Search for the cell housing the specified text and yield its (x, y) center coordinate. 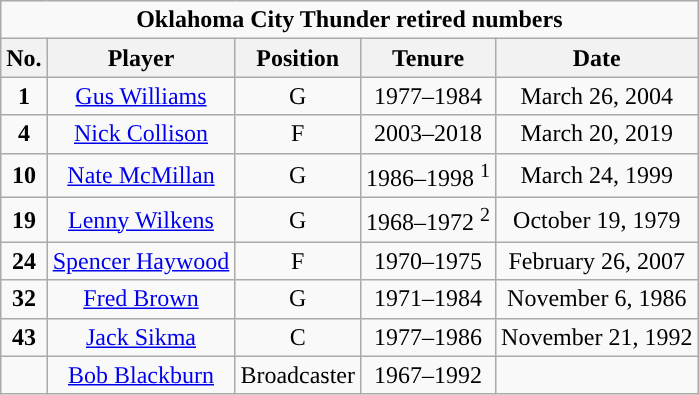
Oklahoma City Thunder retired numbers (350, 20)
24 (24, 261)
November 6, 1986 (597, 299)
March 20, 2019 (597, 134)
1986–1998 1 (428, 176)
1 (24, 96)
19 (24, 220)
1967–1992 (428, 375)
Position (298, 58)
October 19, 1979 (597, 220)
1977–1984 (428, 96)
Nick Collison (141, 134)
2003–2018 (428, 134)
November 21, 1992 (597, 337)
Player (141, 58)
Date (597, 58)
Bob Blackburn (141, 375)
C (298, 337)
Jack Sikma (141, 337)
1970–1975 (428, 261)
1968–1972 2 (428, 220)
Lenny Wilkens (141, 220)
Tenure (428, 58)
Spencer Haywood (141, 261)
March 26, 2004 (597, 96)
1977–1986 (428, 337)
Fred Brown (141, 299)
February 26, 2007 (597, 261)
4 (24, 134)
10 (24, 176)
1971–1984 (428, 299)
Broadcaster (298, 375)
32 (24, 299)
43 (24, 337)
No. (24, 58)
Gus Williams (141, 96)
March 24, 1999 (597, 176)
Nate McMillan (141, 176)
